Capture the cell that displays the provided text and extract its [X, Y] central coordinate. 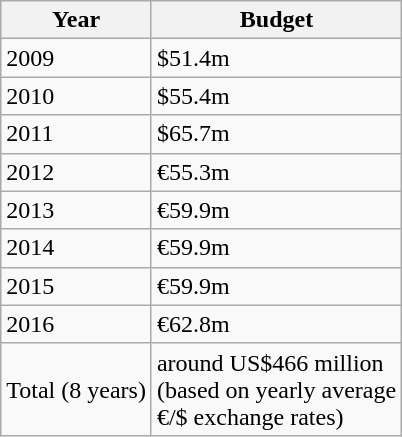
2013 [76, 210]
2012 [76, 172]
€62.8m [276, 324]
2011 [76, 134]
€55.3m [276, 172]
around US$466 million (based on yearly average €/$ exchange rates) [276, 389]
Total (8 years) [76, 389]
$51.4m [276, 58]
Budget [276, 20]
2015 [76, 286]
2010 [76, 96]
2016 [76, 324]
2009 [76, 58]
$65.7m [276, 134]
$55.4m [276, 96]
2014 [76, 248]
Year [76, 20]
